From the cell containing the given text, extract its center point as [X, Y] coordinate. 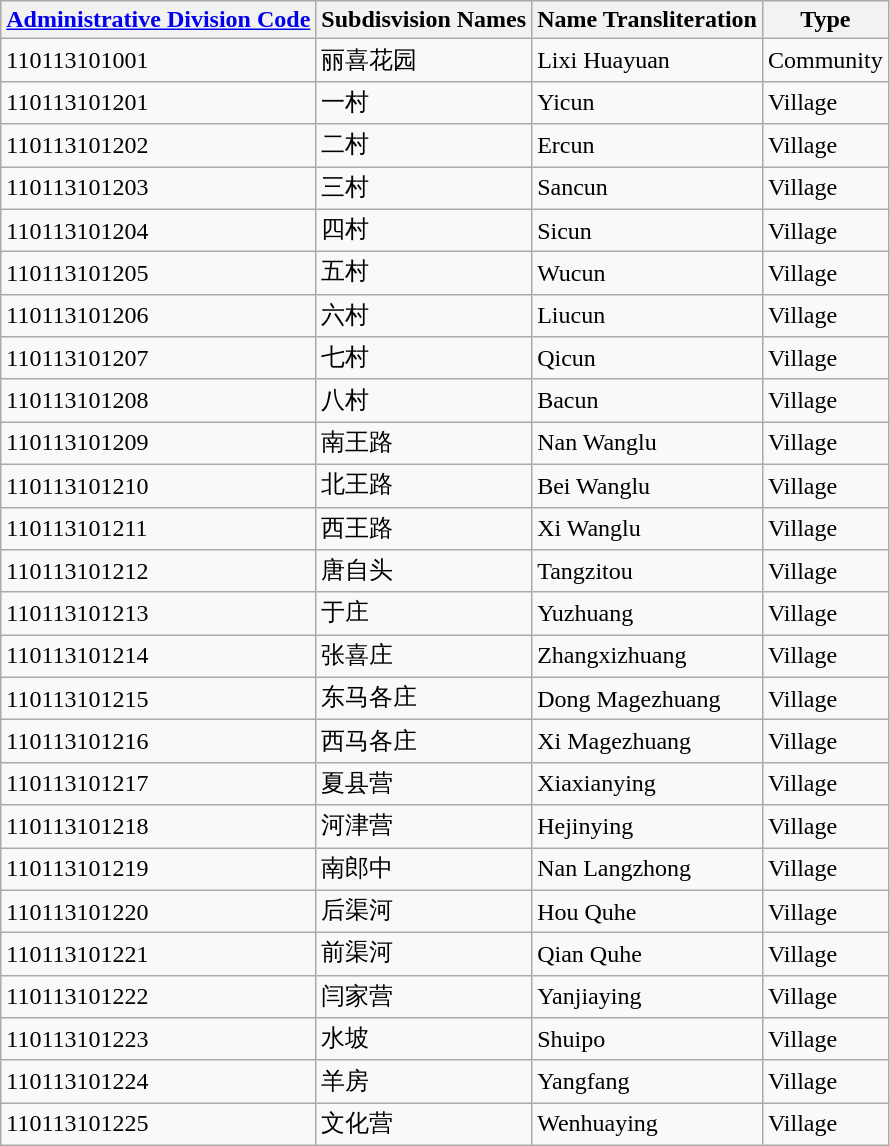
Yanjiaying [648, 996]
110113101216 [158, 742]
Nan Wanglu [648, 444]
Xiaxianying [648, 784]
二村 [424, 146]
Yangfang [648, 1082]
八村 [424, 400]
Shuipo [648, 1040]
110113101207 [158, 358]
Liucun [648, 316]
110113101218 [158, 826]
110113101211 [158, 528]
后渠河 [424, 912]
唐自头 [424, 572]
东马各庄 [424, 698]
夏县营 [424, 784]
Nan Langzhong [648, 870]
Qicun [648, 358]
南郎中 [424, 870]
Dong Magezhuang [648, 698]
六村 [424, 316]
110113101223 [158, 1040]
110113101205 [158, 274]
四村 [424, 230]
三村 [424, 188]
110113101202 [158, 146]
南王路 [424, 444]
丽喜花园 [424, 60]
110113101206 [158, 316]
110113101210 [158, 486]
前渠河 [424, 954]
110113101219 [158, 870]
西马各庄 [424, 742]
110113101208 [158, 400]
110113101224 [158, 1082]
110113101213 [158, 614]
Administrative Division Code [158, 20]
文化营 [424, 1124]
Sicun [648, 230]
Yuzhuang [648, 614]
北王路 [424, 486]
110113101221 [158, 954]
110113101204 [158, 230]
110113101209 [158, 444]
110113101217 [158, 784]
Qian Quhe [648, 954]
Ercun [648, 146]
张喜庄 [424, 656]
110113101203 [158, 188]
Subdisvision Names [424, 20]
一村 [424, 102]
Xi Wanglu [648, 528]
羊房 [424, 1082]
110113101214 [158, 656]
西王路 [424, 528]
Name Transliteration [648, 20]
110113101215 [158, 698]
闫家营 [424, 996]
Wucun [648, 274]
于庄 [424, 614]
七村 [424, 358]
五村 [424, 274]
Bacun [648, 400]
110113101222 [158, 996]
110113101201 [158, 102]
Hou Quhe [648, 912]
Bei Wanglu [648, 486]
Yicun [648, 102]
Zhangxizhuang [648, 656]
Hejinying [648, 826]
110113101001 [158, 60]
110113101225 [158, 1124]
Wenhuaying [648, 1124]
110113101212 [158, 572]
Tangzitou [648, 572]
110113101220 [158, 912]
水坡 [424, 1040]
Xi Magezhuang [648, 742]
Community [825, 60]
河津营 [424, 826]
Sancun [648, 188]
Lixi Huayuan [648, 60]
Type [825, 20]
